Identify which cell holds the provided text, then report its (x, y) central coordinate. 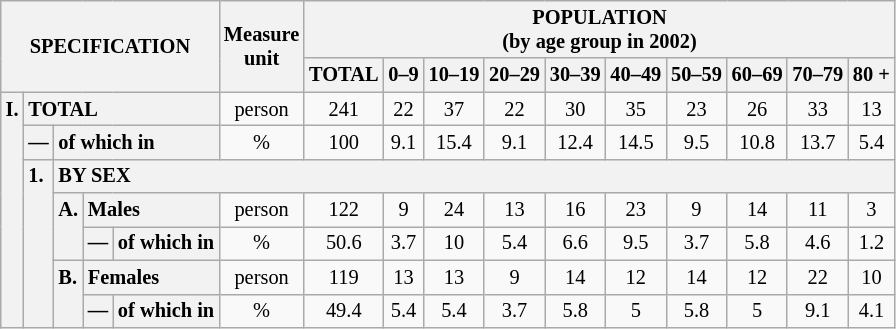
1.2 (872, 243)
1. (38, 243)
Measure unit (262, 46)
35 (636, 109)
30 (576, 109)
POPULATION (by age group in 2002) (600, 29)
50.6 (344, 243)
B. (68, 294)
119 (344, 277)
60–69 (758, 75)
12.4 (576, 142)
BY SEX (474, 176)
3 (872, 210)
14.5 (636, 142)
Females (151, 277)
11 (818, 210)
16 (576, 210)
4.1 (872, 311)
15.4 (454, 142)
I. (12, 210)
4.6 (818, 243)
10–19 (454, 75)
0–9 (403, 75)
10.8 (758, 142)
SPECIFICATION (110, 46)
40–49 (636, 75)
33 (818, 109)
70–79 (818, 75)
24 (454, 210)
37 (454, 109)
122 (344, 210)
80 + (872, 75)
241 (344, 109)
50–59 (696, 75)
30–39 (576, 75)
6.6 (576, 243)
A. (68, 226)
49.4 (344, 311)
26 (758, 109)
20–29 (514, 75)
100 (344, 142)
13.7 (818, 142)
Males (151, 210)
